Pinpoint the cell where the given text exists, returning its [x, y] midpoint coordinate. 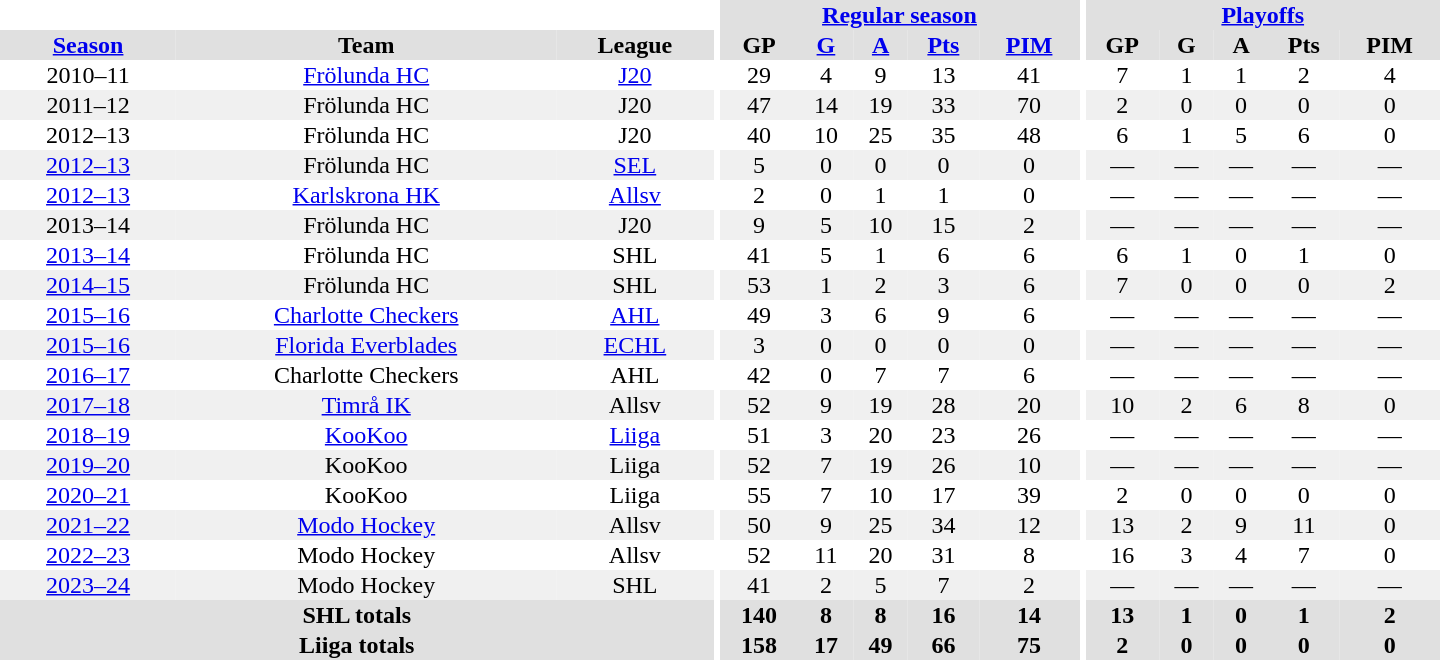
Florida Everblades [366, 345]
League [634, 45]
Timrå IK [366, 405]
50 [760, 525]
2023–24 [88, 585]
75 [1030, 645]
2018–19 [88, 435]
31 [944, 555]
2021–22 [88, 525]
Regular season [900, 15]
Karlskrona HK [366, 195]
42 [760, 375]
33 [944, 105]
15 [944, 225]
47 [760, 105]
ECHL [634, 345]
23 [944, 435]
34 [944, 525]
Liiga totals [357, 645]
2014–15 [88, 285]
2016–17 [88, 375]
2019–20 [88, 465]
2011–12 [88, 105]
66 [944, 645]
158 [760, 645]
55 [760, 495]
51 [760, 435]
2020–21 [88, 495]
28 [944, 405]
SEL [634, 165]
SHL totals [357, 615]
48 [1030, 135]
39 [1030, 495]
12 [1030, 525]
29 [760, 75]
40 [760, 135]
Team [366, 45]
Playoffs [1262, 15]
Season [88, 45]
53 [760, 285]
35 [944, 135]
70 [1030, 105]
140 [760, 615]
2022–23 [88, 555]
2017–18 [88, 405]
2010–11 [88, 75]
